Return the (x, y) coordinate for the center point of the cell that contains the specified text.  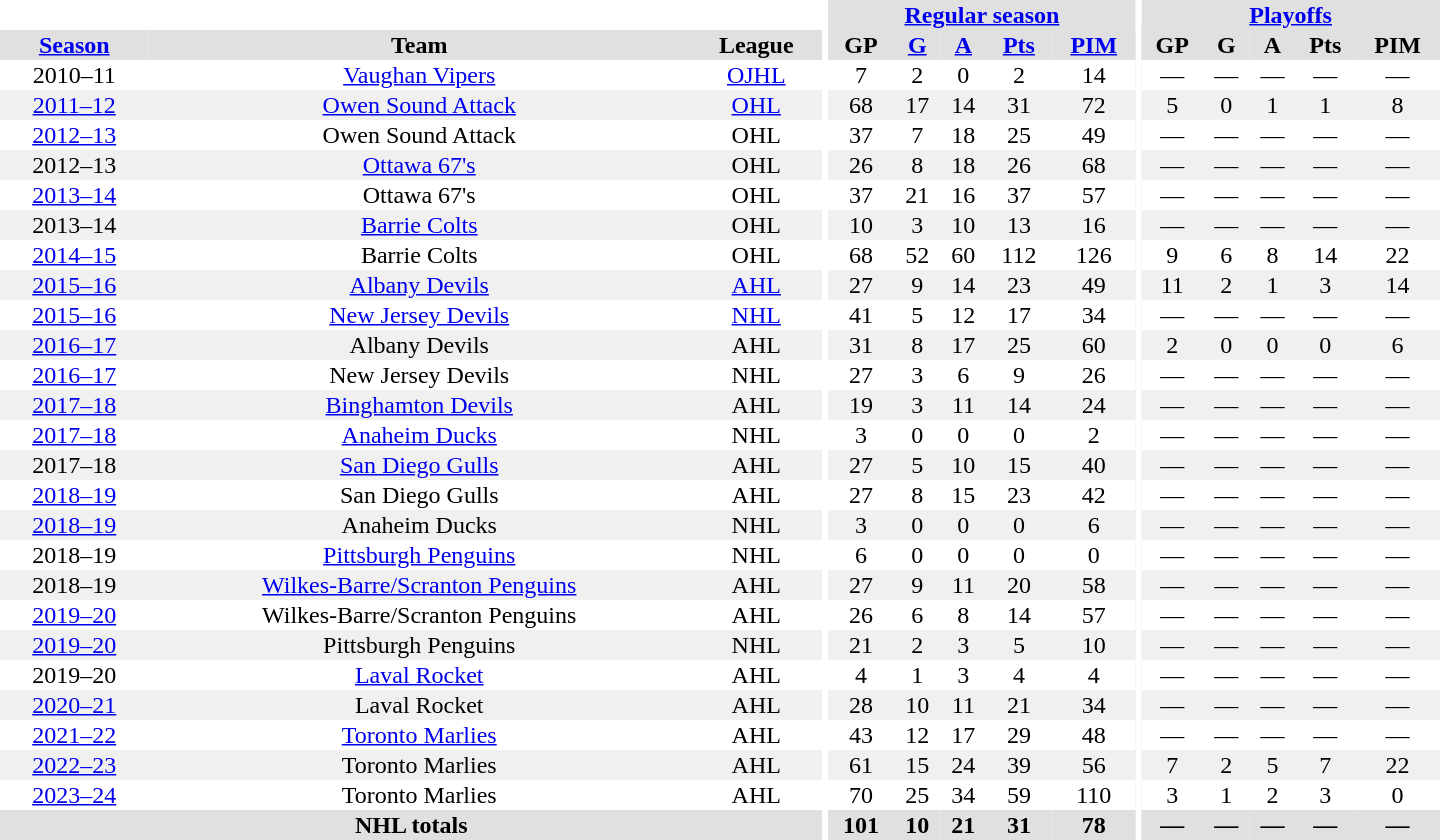
Regular season (982, 15)
58 (1094, 585)
20 (1018, 585)
48 (1094, 735)
78 (1094, 825)
112 (1018, 255)
126 (1094, 255)
13 (1018, 225)
56 (1094, 765)
NHL totals (412, 825)
40 (1094, 465)
OJHL (756, 75)
59 (1018, 795)
2010–11 (74, 75)
2011–12 (74, 105)
41 (862, 315)
28 (862, 705)
Season (74, 45)
70 (862, 795)
Vaughan Vipers (419, 75)
Playoffs (1290, 15)
43 (862, 735)
101 (862, 825)
Team (419, 45)
72 (1094, 105)
61 (862, 765)
2021–22 (74, 735)
110 (1094, 795)
2020–21 (74, 705)
42 (1094, 495)
19 (862, 405)
39 (1018, 765)
52 (917, 255)
2014–15 (74, 255)
League (756, 45)
2023–24 (74, 795)
29 (1018, 735)
2022–23 (74, 765)
Binghamton Devils (419, 405)
